Return [X, Y] of the center of cell containing provided text 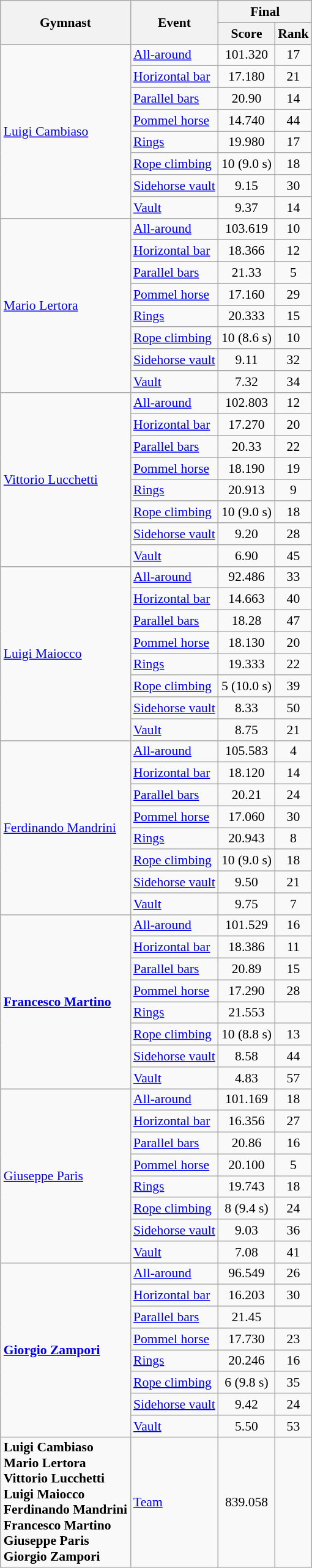
6 (9.8 s) [247, 1383]
17.290 [247, 991]
7.32 [247, 382]
47 [294, 621]
41 [294, 1252]
Mario Lertora [65, 305]
20.333 [247, 316]
101.320 [247, 55]
20.943 [247, 839]
Luigi Maiocco [65, 654]
18.130 [247, 643]
17.270 [247, 425]
29 [294, 294]
33 [294, 577]
20.89 [247, 969]
Vittorio Lucchetti [65, 479]
Luigi Cambiaso [65, 131]
18.120 [247, 773]
23 [294, 1339]
8.75 [247, 730]
7.08 [247, 1252]
9.75 [247, 904]
21.553 [247, 1013]
39 [294, 687]
20.33 [247, 447]
18.366 [247, 251]
21.33 [247, 273]
14.740 [247, 120]
5 (10.0 s) [247, 687]
Ferdinando Mandrini [65, 827]
53 [294, 1426]
101.529 [247, 925]
Giorgio Zampori [65, 1350]
105.583 [247, 751]
18.190 [247, 469]
57 [294, 1078]
17.730 [247, 1339]
96.549 [247, 1274]
10 (8.8 s) [247, 1035]
18.386 [247, 947]
839.058 [247, 1502]
4 [294, 751]
19 [294, 469]
20.913 [247, 490]
17.060 [247, 817]
20.21 [247, 795]
102.803 [247, 403]
Francesco Martino [65, 1002]
17.180 [247, 77]
45 [294, 556]
Luigi Cambiaso Mario Lertora Vittorio Lucchetti Luigi Maiocco Ferdinando Mandrini Francesco Martino Giuseppe Paris Giorgio Zampori [65, 1502]
19.743 [247, 1187]
19.333 [247, 665]
20.90 [247, 99]
8.33 [247, 708]
14.663 [247, 599]
11 [294, 947]
50 [294, 708]
7 [294, 904]
35 [294, 1383]
Event [174, 22]
20.246 [247, 1361]
10 (8.6 s) [247, 338]
8 (9.4 s) [247, 1209]
9.03 [247, 1230]
16.203 [247, 1296]
21.45 [247, 1318]
9.15 [247, 186]
8.58 [247, 1056]
27 [294, 1121]
Rank [294, 34]
9.42 [247, 1404]
Giuseppe Paris [65, 1175]
20.100 [247, 1165]
9 [294, 490]
36 [294, 1230]
9.20 [247, 534]
Final [266, 12]
8 [294, 839]
Team [174, 1502]
103.619 [247, 229]
16.356 [247, 1121]
92.486 [247, 577]
13 [294, 1035]
26 [294, 1274]
9.50 [247, 882]
18.28 [247, 621]
34 [294, 382]
Gymnast [65, 22]
9.11 [247, 360]
6.90 [247, 556]
101.169 [247, 1099]
5.50 [247, 1426]
20.86 [247, 1143]
Score [247, 34]
9.37 [247, 208]
17.160 [247, 294]
32 [294, 360]
4.83 [247, 1078]
19.980 [247, 142]
40 [294, 599]
